Find where the given text appears and provide that cell's center as (X, Y) coordinate. 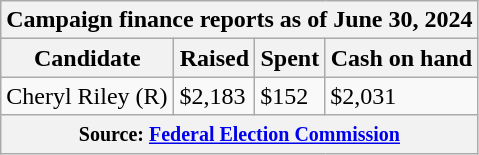
Campaign finance reports as of June 30, 2024 (240, 20)
Cash on hand (402, 58)
Cheryl Riley (R) (88, 96)
Source: Federal Election Commission (240, 134)
$152 (290, 96)
$2,183 (214, 96)
Raised (214, 58)
Spent (290, 58)
Candidate (88, 58)
$2,031 (402, 96)
